Capture the cell that displays the provided text and extract its [x, y] central coordinate. 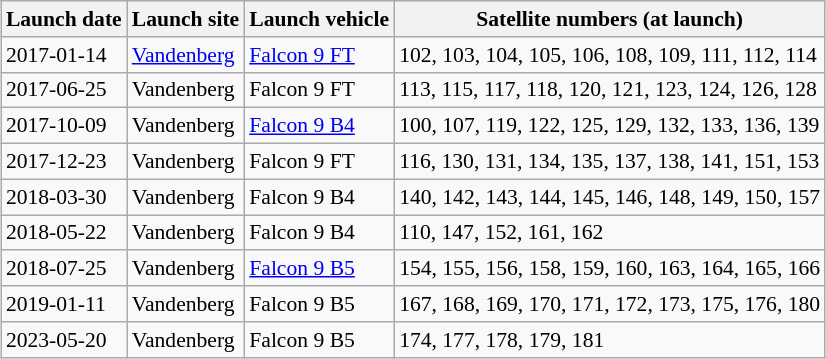
2017-06-25 [64, 90]
Launch vehicle [319, 19]
116, 130, 131, 134, 135, 137, 138, 141, 151, 153 [610, 161]
154, 155, 156, 158, 159, 160, 163, 164, 165, 166 [610, 268]
2017-12-23 [64, 161]
2018-07-25 [64, 268]
Satellite numbers (at launch) [610, 19]
2023-05-20 [64, 339]
Launch site [186, 19]
100, 107, 119, 122, 125, 129, 132, 133, 136, 139 [610, 126]
2019-01-11 [64, 304]
Launch date [64, 19]
2018-03-30 [64, 197]
174, 177, 178, 179, 181 [610, 339]
2017-10-09 [64, 126]
167, 168, 169, 170, 171, 172, 173, 175, 176, 180 [610, 304]
2017-01-14 [64, 54]
110, 147, 152, 161, 162 [610, 232]
2018-05-22 [64, 232]
102, 103, 104, 105, 106, 108, 109, 111, 112, 114 [610, 54]
140, 142, 143, 144, 145, 146, 148, 149, 150, 157 [610, 197]
113, 115, 117, 118, 120, 121, 123, 124, 126, 128 [610, 90]
